Detect which cell encompasses the target text, then output its (x, y) center coordinate. 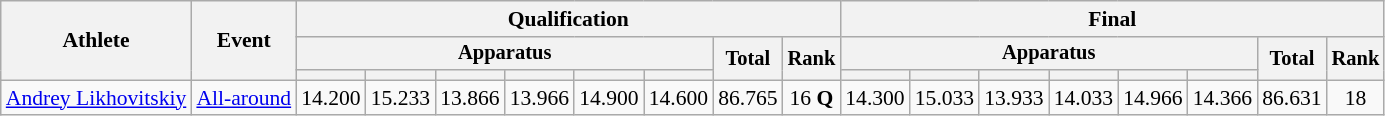
14.300 (874, 98)
13.866 (470, 98)
14.200 (330, 98)
86.765 (748, 98)
Event (244, 40)
Andrey Likhovitskiy (96, 98)
Final (1112, 19)
Qualification (568, 19)
14.033 (1084, 98)
14.600 (678, 98)
16 Q (812, 98)
86.631 (1292, 98)
14.366 (1222, 98)
All-around (244, 98)
13.966 (540, 98)
15.233 (400, 98)
15.033 (944, 98)
14.900 (608, 98)
Athlete (96, 40)
14.966 (1152, 98)
13.933 (1014, 98)
18 (1356, 98)
